Detect which cell encompasses the target text, then output its [x, y] center coordinate. 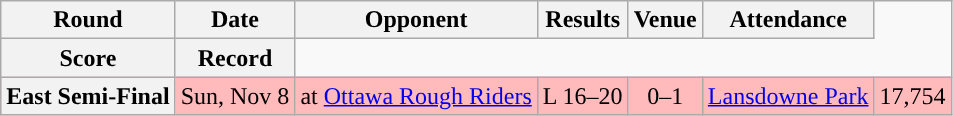
Date [235, 20]
0–1 [665, 96]
L 16–20 [582, 96]
Lansdowne Park [788, 96]
Sun, Nov 8 [235, 96]
Score [88, 58]
Opponent [416, 20]
Record [235, 58]
Attendance [788, 20]
Results [582, 20]
at Ottawa Rough Riders [416, 96]
17,754 [912, 96]
Venue [665, 20]
Round [88, 20]
East Semi-Final [88, 96]
